Detect which cell encompasses the target text, then output its [X, Y] center coordinate. 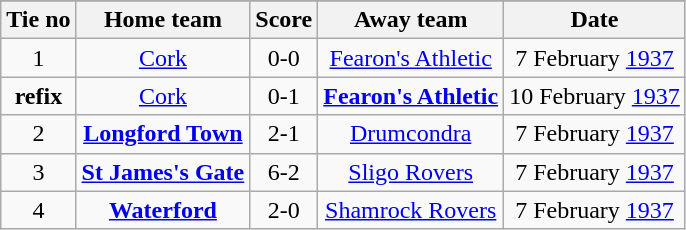
Longford Town [163, 134]
St James's Gate [163, 172]
Waterford [163, 210]
Away team [411, 20]
Date [595, 20]
Shamrock Rovers [411, 210]
refix [38, 96]
0-1 [284, 96]
Drumcondra [411, 134]
0-0 [284, 58]
Tie no [38, 20]
4 [38, 210]
Sligo Rovers [411, 172]
Home team [163, 20]
6-2 [284, 172]
Score [284, 20]
1 [38, 58]
2-1 [284, 134]
2 [38, 134]
10 February 1937 [595, 96]
3 [38, 172]
2-0 [284, 210]
